Capture the cell that displays the provided text and extract its [x, y] central coordinate. 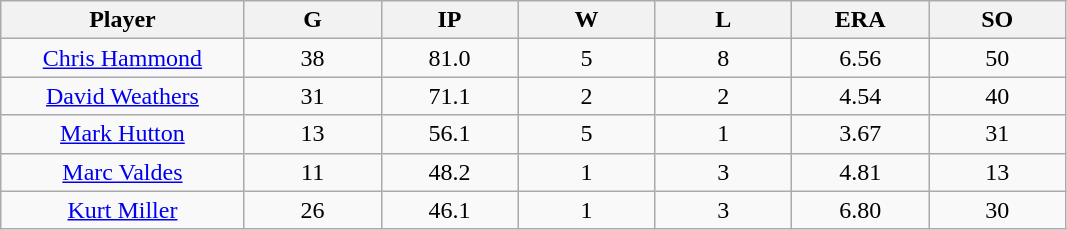
4.54 [860, 96]
6.56 [860, 58]
Player [122, 20]
Chris Hammond [122, 58]
8 [724, 58]
48.2 [450, 172]
50 [998, 58]
38 [312, 58]
Marc Valdes [122, 172]
40 [998, 96]
3.67 [860, 134]
ERA [860, 20]
81.0 [450, 58]
11 [312, 172]
SO [998, 20]
IP [450, 20]
30 [998, 210]
71.1 [450, 96]
G [312, 20]
4.81 [860, 172]
Mark Hutton [122, 134]
26 [312, 210]
Kurt Miller [122, 210]
L [724, 20]
W [586, 20]
46.1 [450, 210]
David Weathers [122, 96]
6.80 [860, 210]
56.1 [450, 134]
